Locate the cell with the specified text and output its (x, y) center coordinate. 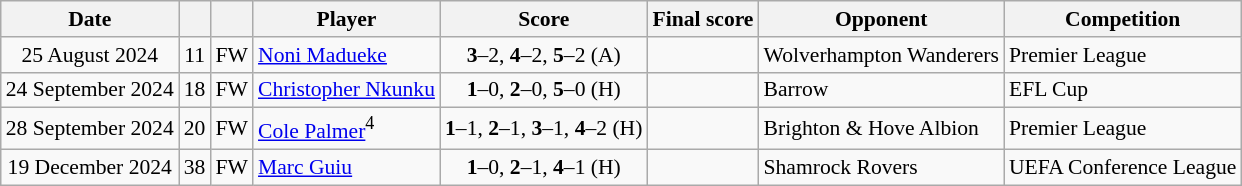
Wolverhampton Wanderers (882, 55)
Shamrock Rovers (882, 167)
Christopher Nkunku (346, 90)
Opponent (882, 19)
Barrow (882, 90)
Competition (1122, 19)
Score (544, 19)
24 September 2024 (90, 90)
28 September 2024 (90, 128)
25 August 2024 (90, 55)
3–2, 4–2, 5–2 (A) (544, 55)
1–1, 2–1, 3–1, 4–2 (H) (544, 128)
18 (195, 90)
Noni Madueke (346, 55)
Final score (702, 19)
Player (346, 19)
Date (90, 19)
Marc Guiu (346, 167)
20 (195, 128)
UEFA Conference League (1122, 167)
Brighton & Hove Albion (882, 128)
1–0, 2–0, 5–0 (H) (544, 90)
1–0, 2–1, 4–1 (H) (544, 167)
Cole Palmer4 (346, 128)
19 December 2024 (90, 167)
38 (195, 167)
EFL Cup (1122, 90)
11 (195, 55)
